Identify which cell holds the provided text, then report its [x, y] central coordinate. 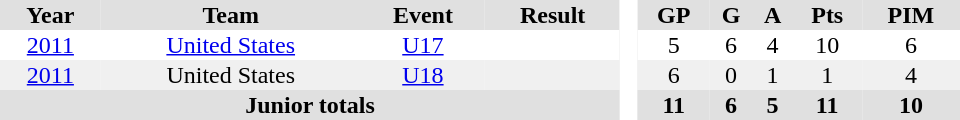
U17 [423, 45]
U18 [423, 75]
Pts [828, 15]
GP [674, 15]
0 [732, 75]
Result [552, 15]
Team [231, 15]
Junior totals [310, 105]
G [732, 15]
A [772, 15]
Year [50, 15]
PIM [911, 15]
Event [423, 15]
